Return [X, Y] of the center of cell containing provided text 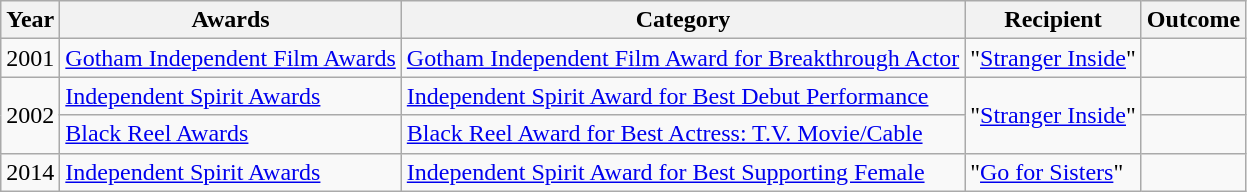
Gotham Independent Film Awards [230, 58]
2001 [30, 58]
2002 [30, 115]
Recipient [1054, 20]
Black Reel Awards [230, 134]
Black Reel Award for Best Actress: T.V. Movie/Cable [682, 134]
Outcome [1193, 20]
Independent Spirit Award for Best Debut Performance [682, 96]
Year [30, 20]
Gotham Independent Film Award for Breakthrough Actor [682, 58]
2014 [30, 172]
Awards [230, 20]
"Go for Sisters" [1054, 172]
Category [682, 20]
Independent Spirit Award for Best Supporting Female [682, 172]
